From the cell containing the given text, extract its center point as (x, y) coordinate. 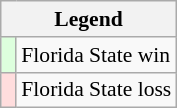
Florida State loss (96, 90)
Florida State win (96, 55)
Legend (89, 19)
